Search for the cell housing the specified text and yield its [x, y] center coordinate. 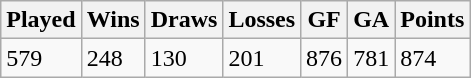
Wins [113, 20]
201 [262, 58]
GF [324, 20]
781 [372, 58]
Points [432, 20]
248 [113, 58]
874 [432, 58]
Losses [262, 20]
130 [184, 58]
GA [372, 20]
Played [41, 20]
579 [41, 58]
Draws [184, 20]
876 [324, 58]
